Pinpoint the cell where the given text exists, returning its [x, y] midpoint coordinate. 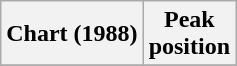
Peakposition [189, 34]
Chart (1988) [72, 34]
